From the cell containing the given text, extract its center point as [x, y] coordinate. 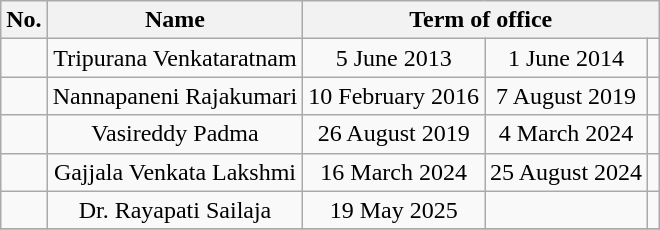
Term of office [481, 20]
7 August 2019 [566, 96]
25 August 2024 [566, 172]
Gajjala Venkata Lakshmi [175, 172]
19 May 2025 [394, 210]
Nannapaneni Rajakumari [175, 96]
Name [175, 20]
4 March 2024 [566, 134]
26 August 2019 [394, 134]
Tripurana Venkataratnam [175, 58]
Dr. Rayapati Sailaja [175, 210]
10 February 2016 [394, 96]
No. [24, 20]
16 March 2024 [394, 172]
Vasireddy Padma [175, 134]
5 June 2013 [394, 58]
1 June 2014 [566, 58]
